Pinpoint the cell where the given text exists, returning its [x, y] midpoint coordinate. 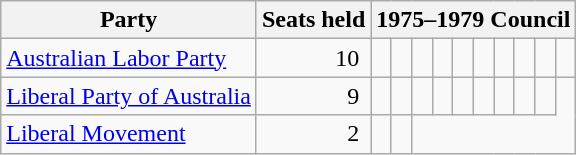
9 [313, 96]
Liberal Movement [129, 134]
2 [313, 134]
Seats held [313, 20]
Australian Labor Party [129, 58]
10 [313, 58]
1975–1979 Council [474, 20]
Party [129, 20]
Liberal Party of Australia [129, 96]
